Return [x, y] of the center of cell containing provided text 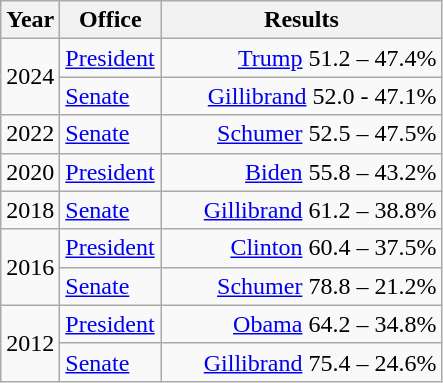
Trump 51.2 – 47.4% [302, 58]
2024 [30, 77]
Obama 64.2 – 34.8% [302, 324]
2016 [30, 267]
2012 [30, 343]
2018 [30, 210]
Year [30, 20]
Gillibrand 75.4 – 24.6% [302, 362]
Schumer 52.5 – 47.5% [302, 134]
Schumer 78.8 – 21.2% [302, 286]
2020 [30, 172]
Biden 55.8 – 43.2% [302, 172]
Office [110, 20]
Results [302, 20]
Clinton 60.4 – 37.5% [302, 248]
Gillibrand 61.2 – 38.8% [302, 210]
2022 [30, 134]
Gillibrand 52.0 - 47.1% [302, 96]
